For the text-containing cell, return its midpoint in (X, Y) coordinate format. 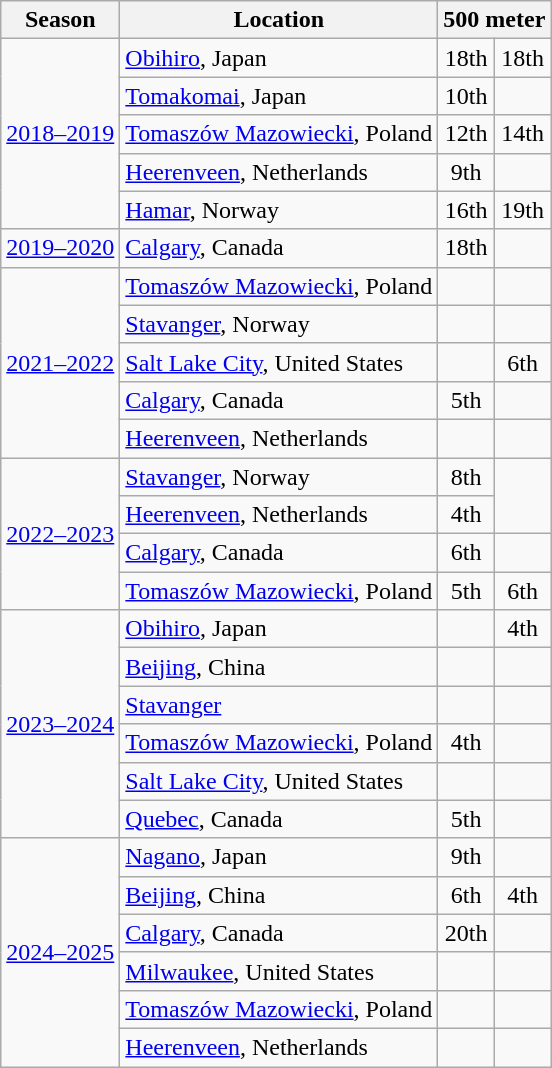
Hamar, Norway (279, 210)
14th (522, 134)
2021–2022 (60, 362)
Nagano, Japan (279, 857)
Stavanger (279, 705)
8th (466, 477)
500 meter (494, 20)
2019–2020 (60, 248)
20th (466, 933)
19th (522, 210)
16th (466, 210)
10th (466, 96)
Tomakomai, Japan (279, 96)
Quebec, Canada (279, 819)
12th (466, 134)
2022–2023 (60, 534)
Milwaukee, United States (279, 971)
2018–2019 (60, 134)
Season (60, 20)
2024–2025 (60, 952)
2023–2024 (60, 724)
Location (279, 20)
